Return the [x, y] coordinate for the center point of the cell that contains the specified text.  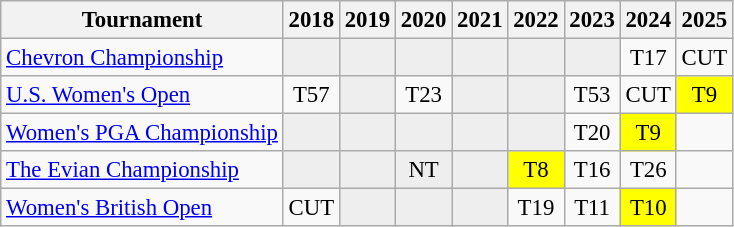
Chevron Championship [142, 58]
Women's PGA Championship [142, 133]
T20 [592, 133]
2023 [592, 20]
T19 [536, 208]
U.S. Women's Open [142, 95]
T10 [648, 208]
Women's British Open [142, 208]
T17 [648, 58]
The Evian Championship [142, 170]
2022 [536, 20]
2024 [648, 20]
2020 [424, 20]
T11 [592, 208]
T53 [592, 95]
2025 [704, 20]
T16 [592, 170]
T26 [648, 170]
T23 [424, 95]
2021 [480, 20]
T8 [536, 170]
NT [424, 170]
2018 [311, 20]
T57 [311, 95]
Tournament [142, 20]
2019 [367, 20]
